Find where the given text appears and provide that cell's center as (X, Y) coordinate. 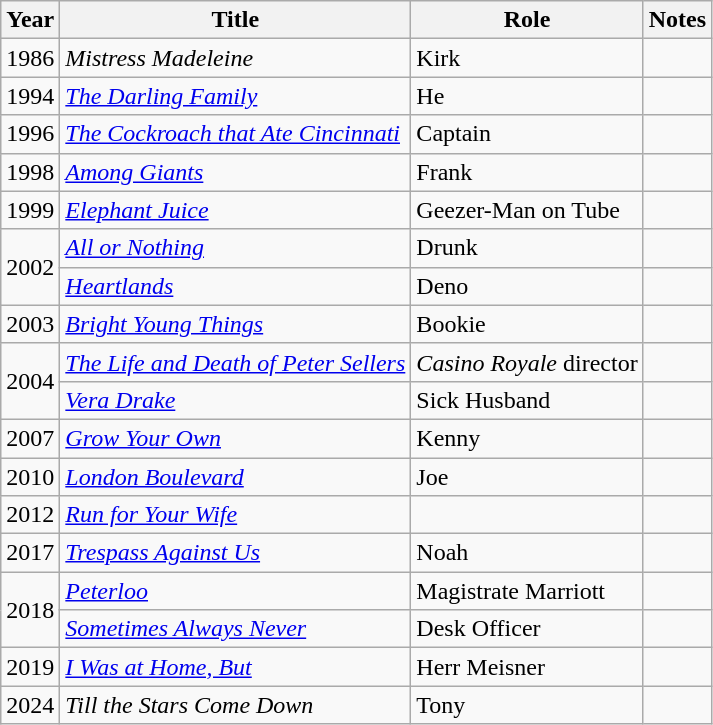
Notes (677, 20)
Elephant Juice (236, 210)
2019 (30, 667)
He (527, 96)
Peterloo (236, 591)
Desk Officer (527, 629)
Till the Stars Come Down (236, 705)
Mistress Madeleine (236, 58)
Drunk (527, 248)
2002 (30, 267)
Herr Meisner (527, 667)
2010 (30, 477)
2012 (30, 515)
Geezer-Man on Tube (527, 210)
Role (527, 20)
Deno (527, 286)
The Darling Family (236, 96)
Noah (527, 553)
Kenny (527, 438)
Year (30, 20)
Grow Your Own (236, 438)
Captain (527, 134)
Bookie (527, 324)
1999 (30, 210)
Magistrate Marriott (527, 591)
2024 (30, 705)
I Was at Home, But (236, 667)
Heartlands (236, 286)
Joe (527, 477)
Frank (527, 172)
London Boulevard (236, 477)
Kirk (527, 58)
Among Giants (236, 172)
Title (236, 20)
2017 (30, 553)
Run for Your Wife (236, 515)
Sometimes Always Never (236, 629)
1998 (30, 172)
1996 (30, 134)
Trespass Against Us (236, 553)
The Cockroach that Ate Cincinnati (236, 134)
2004 (30, 381)
The Life and Death of Peter Sellers (236, 362)
Vera Drake (236, 400)
Casino Royale director (527, 362)
Tony (527, 705)
2007 (30, 438)
Sick Husband (527, 400)
2018 (30, 610)
All or Nothing (236, 248)
1986 (30, 58)
Bright Young Things (236, 324)
1994 (30, 96)
2003 (30, 324)
